Identify which cell holds the provided text, then report its (X, Y) central coordinate. 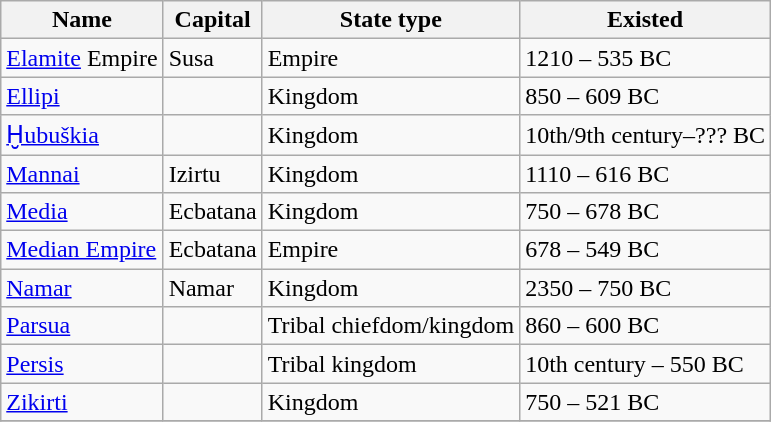
1210 – 535 BC (646, 58)
Capital (212, 20)
750 – 678 BC (646, 212)
678 – 549 BC (646, 250)
Elamite Empire (82, 58)
Susa (212, 58)
10th/9th century–??? BC (646, 135)
10th century – 550 BC (646, 364)
Mannai (82, 173)
Tribal chiefdom/kingdom (391, 326)
Existed (646, 20)
Tribal kingdom (391, 364)
Persis (82, 364)
850 – 609 BC (646, 96)
Parsua (82, 326)
1110 – 616 BC (646, 173)
2350 – 750 BC (646, 288)
Ellipi (82, 96)
State type (391, 20)
Media (82, 212)
860 – 600 BC (646, 326)
Ḫubuškia (82, 135)
Zikirti (82, 402)
Median Empire (82, 250)
Name (82, 20)
Izirtu (212, 173)
750 – 521 BC (646, 402)
